Scan for the cell matching the given text and deliver its (x, y) coordinate at center. 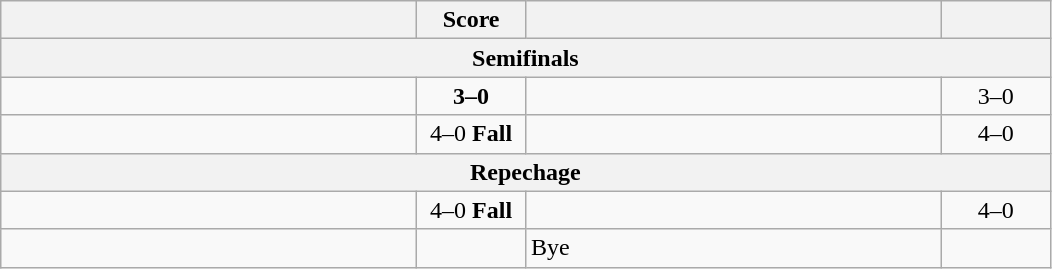
Semifinals (526, 58)
Score (472, 20)
Repechage (526, 172)
Bye (733, 248)
